Extract the (X, Y) coordinate from the center of the cell holding the provided text.  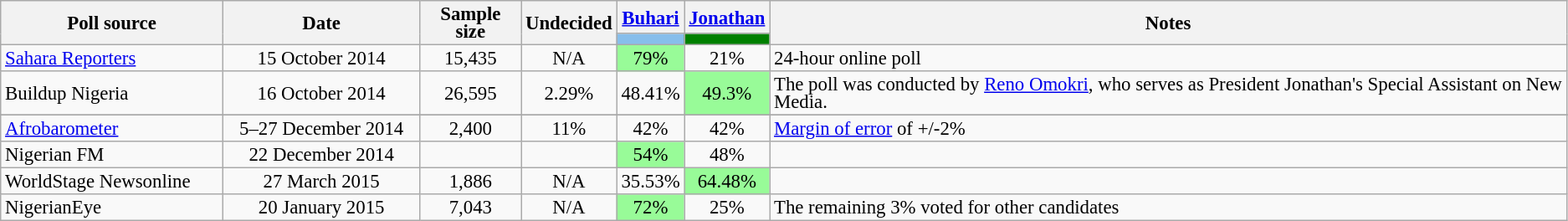
20 January 2015 (321, 208)
Sample size (470, 23)
49.3% (727, 94)
Date (321, 23)
64.48% (727, 182)
72% (651, 208)
Notes (1168, 23)
54% (651, 155)
NigerianEye (112, 208)
24-hour online poll (1168, 59)
7,043 (470, 208)
WorldStage Newsonline (112, 182)
26,595 (470, 94)
48% (727, 155)
Nigerian FM (112, 155)
2,400 (470, 129)
The poll was conducted by Reno Omokri, who serves as President Jonathan's Special Assistant on New Media. (1168, 94)
Buildup Nigeria (112, 94)
11% (569, 129)
48.41% (651, 94)
27 March 2015 (321, 182)
The remaining 3% voted for other candidates (1168, 208)
Margin of error of +/-2% (1168, 129)
Afrobarometer (112, 129)
21% (727, 59)
Buhari (651, 17)
Sahara Reporters (112, 59)
Undecided (569, 23)
15,435 (470, 59)
22 December 2014 (321, 155)
Poll source (112, 23)
25% (727, 208)
35.53% (651, 182)
79% (651, 59)
Jonathan (727, 17)
16 October 2014 (321, 94)
15 October 2014 (321, 59)
5–27 December 2014 (321, 129)
2.29% (569, 94)
1,886 (470, 182)
